Provide the [X, Y] coordinate of the cell's center where the given text is located.  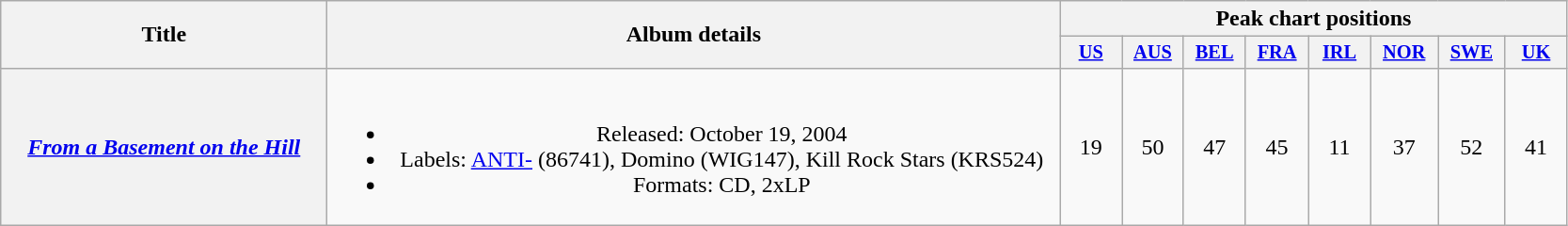
FRA [1277, 53]
45 [1277, 147]
AUS [1153, 53]
52 [1472, 147]
50 [1153, 147]
IRL [1339, 53]
UK [1536, 53]
From a Basement on the Hill [164, 147]
BEL [1214, 53]
11 [1339, 147]
47 [1214, 147]
Released: October 19, 2004Labels: ANTI- (86741), Domino (WIG147), Kill Rock Stars (KRS524)Formats: CD, 2xLP [694, 147]
41 [1536, 147]
Peak chart positions [1313, 19]
SWE [1472, 53]
NOR [1404, 53]
37 [1404, 147]
US [1091, 53]
Album details [694, 35]
19 [1091, 147]
Title [164, 35]
